Return [x, y] of the center of cell containing provided text 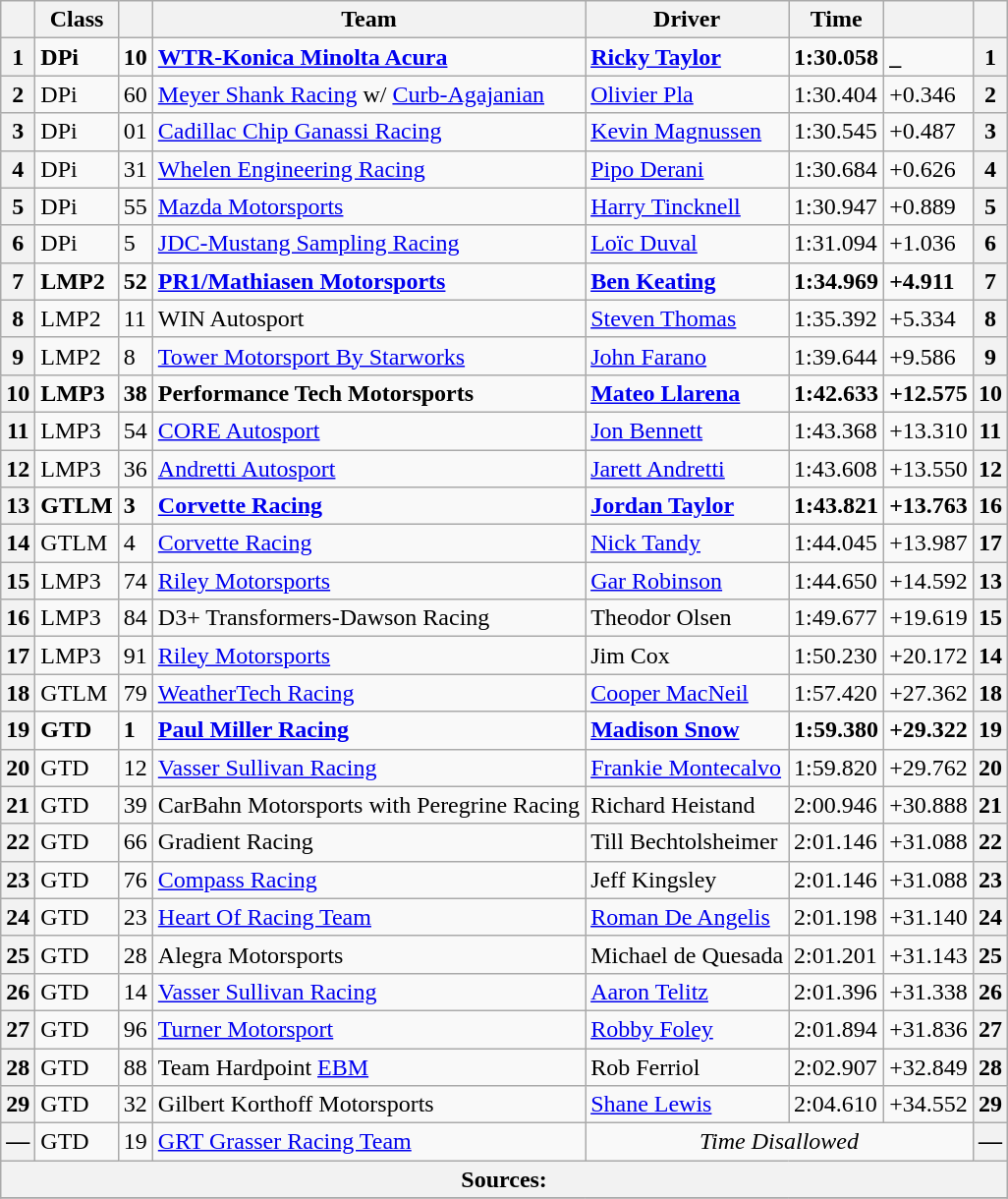
1:30.947 [837, 206]
WIN Autosport [368, 318]
PR1/Mathiasen Motorsports [368, 281]
1:30.684 [837, 169]
Steven Thomas [688, 318]
D3+ Transformers-Dawson Racing [368, 618]
Team Hardpoint EBM [368, 1066]
JDC-Mustang Sampling Racing [368, 244]
54 [136, 430]
76 [136, 880]
+9.586 [929, 356]
Performance Tech Motorsports [368, 393]
+31.338 [929, 992]
1:34.969 [837, 281]
Robby Foley [688, 1029]
Tower Motorsport By Starworks [368, 356]
Pipo Derani [688, 169]
+30.888 [929, 805]
Jon Bennett [688, 430]
Gilbert Korthoff Motorsports [368, 1105]
1:43.821 [837, 506]
+31.143 [929, 954]
1:35.392 [837, 318]
WTR-Konica Minolta Acura [368, 57]
CarBahn Motorsports with Peregrine Racing [368, 805]
+13.550 [929, 469]
Compass Racing [368, 880]
Mateo Llarena [688, 393]
+29.322 [929, 730]
+20.172 [929, 656]
2:01.894 [837, 1029]
88 [136, 1066]
1:44.045 [837, 543]
Olivier Pla [688, 94]
+4.911 [929, 281]
Harry Tincknell [688, 206]
1:57.420 [837, 693]
74 [136, 581]
1:42.633 [837, 393]
1:43.608 [837, 469]
Andretti Autosport [368, 469]
Loïc Duval [688, 244]
GRT Grasser Racing Team [368, 1142]
1:30.545 [837, 132]
96 [136, 1029]
John Farano [688, 356]
84 [136, 618]
Ricky Taylor [688, 57]
+31.140 [929, 917]
Alegra Motorsports [368, 954]
Heart Of Racing Team [368, 917]
Jim Cox [688, 656]
Shane Lewis [688, 1105]
91 [136, 656]
Madison Snow [688, 730]
Mazda Motorsports [368, 206]
Time Disallowed [780, 1142]
66 [136, 842]
1:44.650 [837, 581]
Whelen Engineering Racing [368, 169]
Aaron Telitz [688, 992]
Nick Tandy [688, 543]
+34.552 [929, 1105]
2:01.396 [837, 992]
2:01.198 [837, 917]
1:30.404 [837, 94]
31 [136, 169]
2:02.907 [837, 1066]
1:31.094 [837, 244]
+12.575 [929, 393]
38 [136, 393]
Team [368, 20]
2:01.201 [837, 954]
01 [136, 132]
Frankie Montecalvo [688, 768]
55 [136, 206]
Cadillac Chip Ganassi Racing [368, 132]
CORE Autosport [368, 430]
32 [136, 1105]
1:43.368 [837, 430]
1:59.820 [837, 768]
+1.036 [929, 244]
Michael de Quesada [688, 954]
Theodor Olsen [688, 618]
+14.592 [929, 581]
Sources: [505, 1179]
+0.626 [929, 169]
+0.889 [929, 206]
_ [929, 57]
Paul Miller Racing [368, 730]
Kevin Magnussen [688, 132]
Class [77, 20]
+0.346 [929, 94]
Ben Keating [688, 281]
Rob Ferriol [688, 1066]
+29.762 [929, 768]
52 [136, 281]
1:50.230 [837, 656]
+32.849 [929, 1066]
Cooper MacNeil [688, 693]
1:30.058 [837, 57]
+31.836 [929, 1029]
Meyer Shank Racing w/ Curb-Agajanian [368, 94]
+13.763 [929, 506]
2:00.946 [837, 805]
+13.987 [929, 543]
79 [136, 693]
Gar Robinson [688, 581]
60 [136, 94]
Roman De Angelis [688, 917]
39 [136, 805]
1:39.644 [837, 356]
1:59.380 [837, 730]
Richard Heistand [688, 805]
Jarett Andretti [688, 469]
Time [837, 20]
Till Bechtolsheimer [688, 842]
Gradient Racing [368, 842]
+19.619 [929, 618]
+27.362 [929, 693]
+5.334 [929, 318]
Turner Motorsport [368, 1029]
Jeff Kingsley [688, 880]
1:49.677 [837, 618]
2:04.610 [837, 1105]
WeatherTech Racing [368, 693]
+13.310 [929, 430]
Jordan Taylor [688, 506]
Driver [688, 20]
+0.487 [929, 132]
36 [136, 469]
